For the text-containing cell, return its midpoint in (x, y) coordinate format. 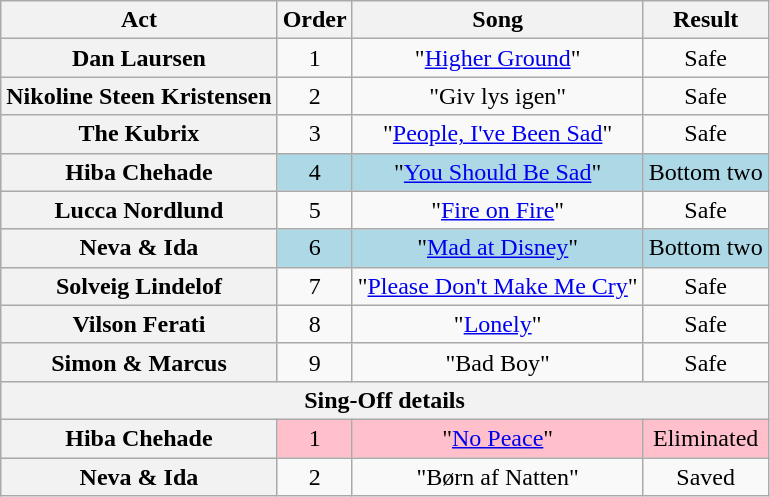
5 (314, 210)
6 (314, 248)
Nikoline Steen Kristensen (139, 96)
Simon & Marcus (139, 362)
"Lonely" (498, 324)
The Kubrix (139, 134)
Result (706, 20)
"Børn af Natten" (498, 477)
Order (314, 20)
"No Peace" (498, 438)
Solveig Lindelof (139, 286)
Lucca Nordlund (139, 210)
"Bad Boy" (498, 362)
Saved (706, 477)
"Mad at Disney" (498, 248)
9 (314, 362)
Eliminated (706, 438)
Dan Laursen (139, 58)
"You Should Be Sad" (498, 172)
7 (314, 286)
Song (498, 20)
Vilson Ferati (139, 324)
4 (314, 172)
"People, I've Been Sad" (498, 134)
"Fire on Fire" (498, 210)
3 (314, 134)
"Higher Ground" (498, 58)
"Giv lys igen" (498, 96)
8 (314, 324)
Sing-Off details (384, 400)
Act (139, 20)
"Please Don't Make Me Cry" (498, 286)
